Identify which cell holds the provided text, then report its (X, Y) central coordinate. 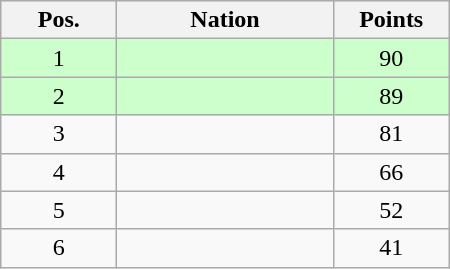
Nation (225, 20)
41 (391, 248)
90 (391, 58)
3 (59, 134)
89 (391, 96)
52 (391, 210)
66 (391, 172)
Points (391, 20)
4 (59, 172)
2 (59, 96)
6 (59, 248)
1 (59, 58)
Pos. (59, 20)
81 (391, 134)
5 (59, 210)
